Return [x, y] of the center of cell containing provided text 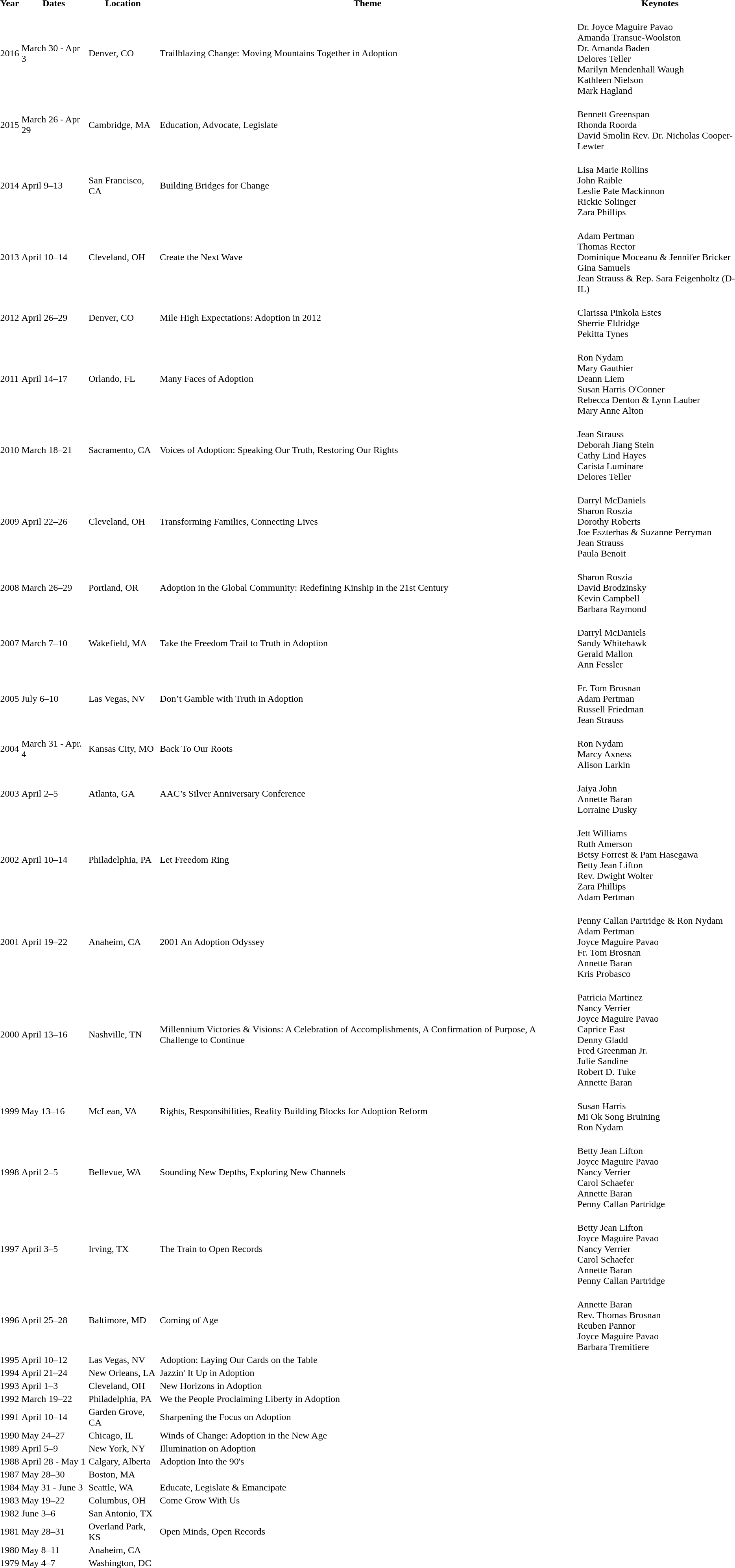
Cambridge, MA [123, 125]
Transforming Families, Connecting Lives [367, 521]
Back To Our Roots [367, 749]
Open Minds, Open Records [367, 1532]
Adoption: Laying Our Cards on the Table [367, 1360]
Sounding New Depths, Exploring New Channels [367, 1172]
Irving, TX [123, 1249]
April 13–16 [54, 1034]
May 31 - June 3 [54, 1487]
April 14–17 [54, 379]
Sacramento, CA [123, 450]
Kansas City, MO [123, 749]
April 28 - May 1 [54, 1461]
May 28–30 [54, 1474]
April 25–28 [54, 1320]
Adoption in the Global Community: Redefining Kinship in the 21st Century [367, 588]
March 7–10 [54, 643]
March 26–29 [54, 588]
Millennium Victories & Visions: A Celebration of Accomplishments, A Confirmation of Purpose, A Challenge to Continue [367, 1034]
April 1–3 [54, 1386]
AAC’s Silver Anniversary Conference [367, 793]
New Horizons in Adoption [367, 1386]
Bellevue, WA [123, 1172]
Winds of Change: Adoption in the New Age [367, 1435]
March 26 - Apr 29 [54, 125]
Create the Next Wave [367, 257]
San Francisco, CA [123, 186]
Come Grow With Us [367, 1500]
McLean, VA [123, 1111]
April 3–5 [54, 1249]
Voices of Adoption: Speaking Our Truth, Restoring Our Rights [367, 450]
We the People Proclaiming Liberty in Adoption [367, 1399]
Illumination on Adoption [367, 1448]
April 5–9 [54, 1448]
Baltimore, MD [123, 1320]
Wakefield, MA [123, 643]
Calgary, Alberta [123, 1461]
Orlando, FL [123, 379]
Trailblazing Change: Moving Mountains Together in Adoption [367, 54]
May 13–16 [54, 1111]
March 18–21 [54, 450]
Seattle, WA [123, 1487]
New Orleans, LA [123, 1373]
April 19–22 [54, 942]
Columbus, OH [123, 1500]
Building Bridges for Change [367, 186]
June 3–6 [54, 1513]
April 9–13 [54, 186]
May 19–22 [54, 1500]
Boston, MA [123, 1474]
March 19–22 [54, 1399]
May 8–11 [54, 1550]
Nashville, TN [123, 1034]
Sharpening the Focus on Adoption [367, 1417]
April 10–12 [54, 1360]
Rights, Responsibilities, Reality Building Blocks for Adoption Reform [367, 1111]
Chicago, IL [123, 1435]
Garden Grove, CA [123, 1417]
San Antonio, TX [123, 1513]
Adoption Into the 90's [367, 1461]
May 24–27 [54, 1435]
March 31 - Apr. 4 [54, 749]
April 22–26 [54, 521]
April 26–29 [54, 318]
Mile High Expectations: Adoption in 2012 [367, 318]
Atlanta, GA [123, 793]
Portland, OR [123, 588]
Jazzin' It Up in Adoption [367, 1373]
Don’t Gamble with Truth in Adoption [367, 699]
Let Freedom Ring [367, 860]
July 6–10 [54, 699]
April 21–24 [54, 1373]
Take the Freedom Trail to Truth in Adoption [367, 643]
March 30 - Apr 3 [54, 54]
Many Faces of Adoption [367, 379]
Coming of Age [367, 1320]
The Train to Open Records [367, 1249]
Overland Park, KS [123, 1532]
Education, Advocate, Legislate [367, 125]
2001 An Adoption Odyssey [367, 942]
New York, NY [123, 1448]
Educate, Legislate & Emancipate [367, 1487]
May 28–31 [54, 1532]
